Capture the cell that displays the provided text and extract its (x, y) central coordinate. 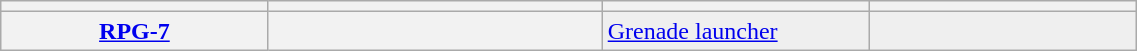
Grenade launcher (736, 31)
RPG-7 (134, 31)
